Capture the cell that displays the provided text and extract its (x, y) central coordinate. 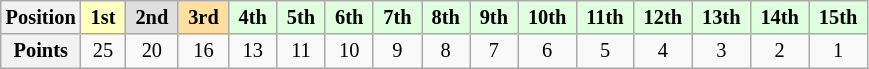
10th (547, 17)
8th (446, 17)
5th (301, 17)
4 (663, 51)
25 (104, 51)
5 (604, 51)
12th (663, 17)
1st (104, 17)
Points (41, 51)
6 (547, 51)
6th (349, 17)
7th (397, 17)
14th (779, 17)
10 (349, 51)
16 (203, 51)
9th (494, 17)
7 (494, 51)
2nd (152, 17)
2 (779, 51)
3 (721, 51)
13 (253, 51)
20 (152, 51)
9 (397, 51)
Position (41, 17)
1 (838, 51)
13th (721, 17)
4th (253, 17)
11th (604, 17)
11 (301, 51)
3rd (203, 17)
8 (446, 51)
15th (838, 17)
